For the text-containing cell, return its midpoint in (X, Y) coordinate format. 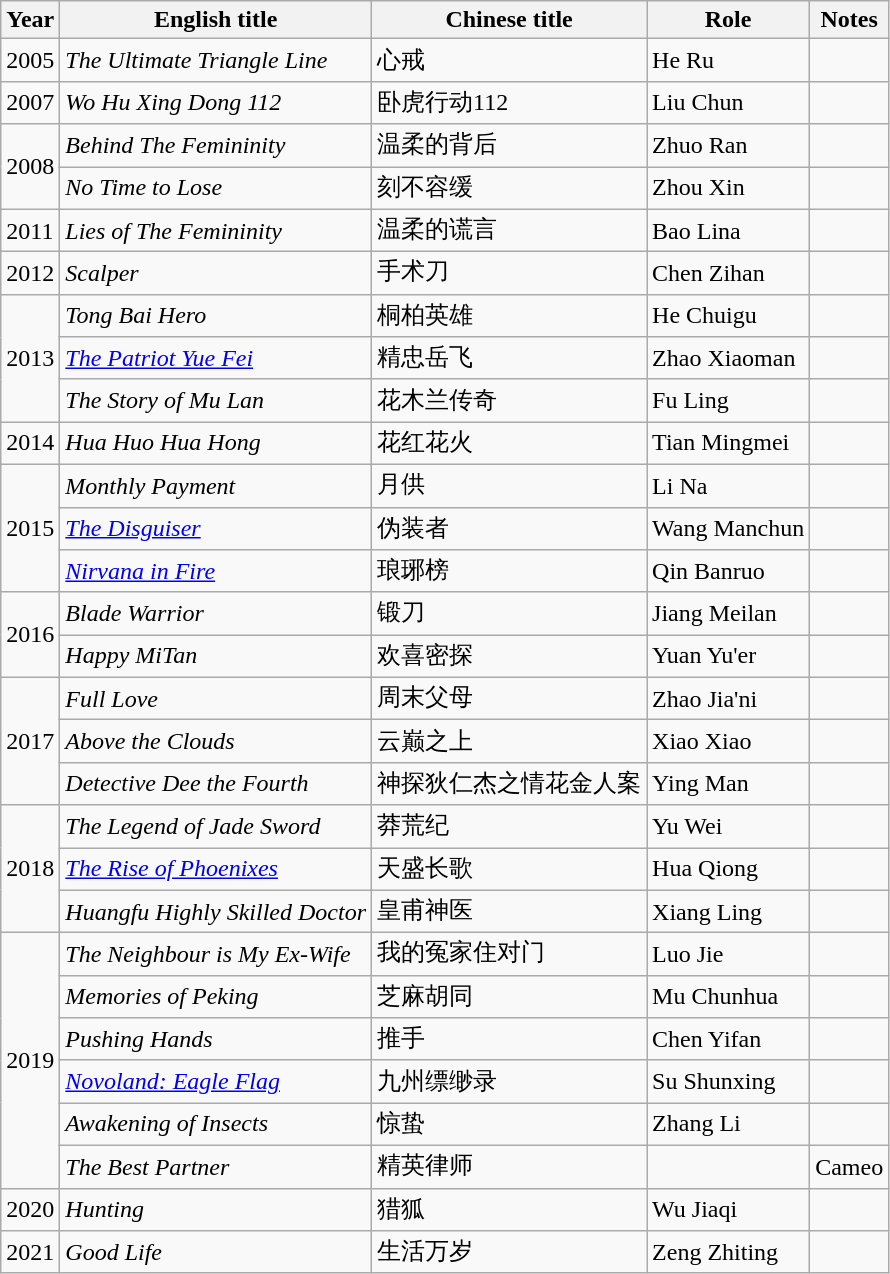
我的冤家住对门 (510, 954)
No Time to Lose (216, 188)
Huangfu Highly Skilled Doctor (216, 912)
The Legend of Jade Sword (216, 826)
Ying Man (728, 784)
Happy MiTan (216, 656)
2012 (30, 274)
九州缥缈录 (510, 1082)
云巅之上 (510, 742)
芝麻胡同 (510, 996)
English title (216, 20)
2005 (30, 60)
Lies of The Femininity (216, 230)
Zhao Jia'ni (728, 698)
Scalper (216, 274)
2017 (30, 741)
Cameo (850, 1166)
Monthly Payment (216, 486)
花红花火 (510, 444)
Xiang Ling (728, 912)
Detective Dee the Fourth (216, 784)
Li Na (728, 486)
锻刀 (510, 614)
Novoland: Eagle Flag (216, 1082)
Wang Manchun (728, 528)
推手 (510, 1040)
花木兰传奇 (510, 400)
月供 (510, 486)
Zhou Xin (728, 188)
2018 (30, 869)
Awakening of Insects (216, 1124)
Hua Qiong (728, 870)
Zhao Xiaoman (728, 358)
2016 (30, 634)
2014 (30, 444)
Pushing Hands (216, 1040)
2015 (30, 528)
Behind The Femininity (216, 146)
Wu Jiaqi (728, 1210)
The Neighbour is My Ex-Wife (216, 954)
Mu Chunhua (728, 996)
Tian Mingmei (728, 444)
温柔的背后 (510, 146)
手术刀 (510, 274)
The Disguiser (216, 528)
Luo Jie (728, 954)
周末父母 (510, 698)
Xiao Xiao (728, 742)
生活万岁 (510, 1252)
Zeng Zhiting (728, 1252)
2021 (30, 1252)
Chen Zihan (728, 274)
Chen Yifan (728, 1040)
卧虎行动112 (510, 102)
He Chuigu (728, 316)
皇甫神医 (510, 912)
精英律师 (510, 1166)
天盛长歌 (510, 870)
Blade Warrior (216, 614)
精忠岳飞 (510, 358)
The Patriot Yue Fei (216, 358)
Qin Banruo (728, 572)
The Rise of Phoenixes (216, 870)
惊蛰 (510, 1124)
Wo Hu Xing Dong 112 (216, 102)
The Best Partner (216, 1166)
Jiang Meilan (728, 614)
2008 (30, 166)
Above the Clouds (216, 742)
欢喜密探 (510, 656)
Full Love (216, 698)
Nirvana in Fire (216, 572)
猎狐 (510, 1210)
Fu Ling (728, 400)
Year (30, 20)
Good Life (216, 1252)
Chinese title (510, 20)
Yuan Yu'er (728, 656)
Memories of Peking (216, 996)
Hua Huo Hua Hong (216, 444)
2007 (30, 102)
心戒 (510, 60)
2020 (30, 1210)
Role (728, 20)
刻不容缓 (510, 188)
莽荒纪 (510, 826)
Bao Lina (728, 230)
The Ultimate Triangle Line (216, 60)
He Ru (728, 60)
神探狄仁杰之情花金人案 (510, 784)
Notes (850, 20)
2019 (30, 1060)
2013 (30, 358)
Su Shunxing (728, 1082)
Tong Bai Hero (216, 316)
Yu Wei (728, 826)
The Story of Mu Lan (216, 400)
Zhang Li (728, 1124)
伪装者 (510, 528)
2011 (30, 230)
琅琊榜 (510, 572)
Zhuo Ran (728, 146)
桐柏英雄 (510, 316)
Liu Chun (728, 102)
温柔的谎言 (510, 230)
Hunting (216, 1210)
